Identify which cell holds the provided text, then report its (x, y) central coordinate. 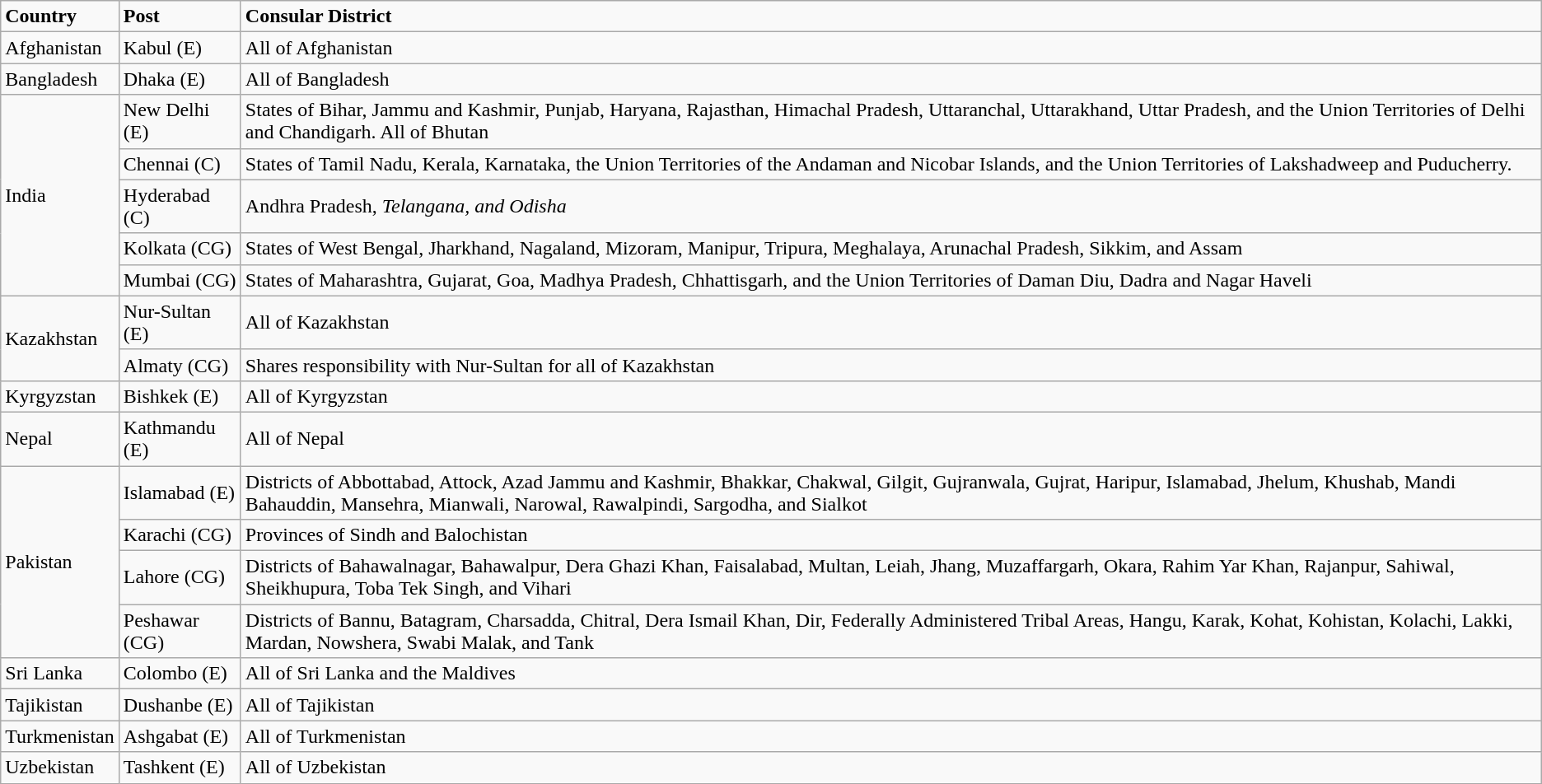
Tashkent (E) (180, 768)
Kyrgyzstan (60, 396)
Tajikistan (60, 705)
All of Uzbekistan (891, 768)
Andhra Pradesh, Telangana, and Odisha (891, 206)
Dhaka (E) (180, 79)
Almaty (CG) (180, 365)
All of Kazakhstan (891, 323)
Kazakhstan (60, 338)
Nepal (60, 438)
Bishkek (E) (180, 396)
Uzbekistan (60, 768)
All of Afghanistan (891, 48)
Kolkata (CG) (180, 249)
All of Sri Lanka and the Maldives (891, 674)
Pakistan (60, 562)
Ashgabat (E) (180, 736)
Sri Lanka (60, 674)
Karachi (CG) (180, 535)
Kabul (E) (180, 48)
Dushanbe (E) (180, 705)
Mumbai (CG) (180, 280)
Turkmenistan (60, 736)
Lahore (CG) (180, 578)
All of Kyrgyzstan (891, 396)
Country (60, 16)
All of Nepal (891, 438)
Islamabad (E) (180, 492)
Provinces of Sindh and Balochistan (891, 535)
Post (180, 16)
Afghanistan (60, 48)
Shares responsibility with Nur-Sultan for all of Kazakhstan (891, 365)
New Delhi (E) (180, 122)
All of Bangladesh (891, 79)
All of Tajikistan (891, 705)
Nur-Sultan (E) (180, 323)
All of Turkmenistan (891, 736)
Colombo (E) (180, 674)
Bangladesh (60, 79)
States of West Bengal, Jharkhand, Nagaland, Mizoram, Manipur, Tripura, Meghalaya, Arunachal Pradesh, Sikkim, and Assam (891, 249)
Chennai (C) (180, 164)
Kathmandu (E) (180, 438)
Peshawar (CG) (180, 631)
States of Maharashtra, Gujarat, Goa, Madhya Pradesh, Chhattisgarh, and the Union Territories of Daman Diu, Dadra and Nagar Haveli (891, 280)
Consular District (891, 16)
India (60, 195)
Hyderabad (C) (180, 206)
